Capture the cell that displays the provided text and extract its [x, y] central coordinate. 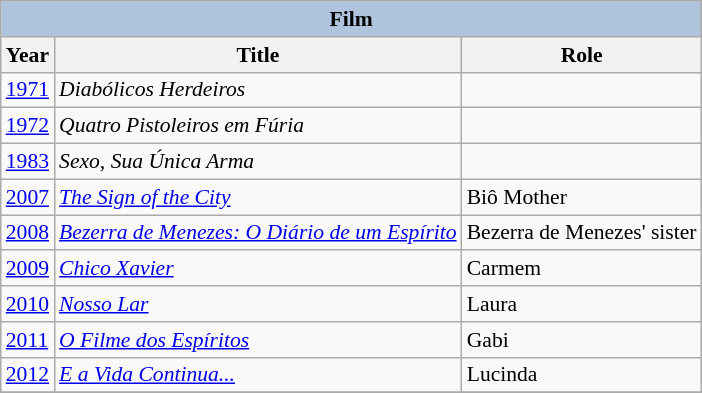
Sexo, Sua Única Arma [258, 162]
Role [582, 55]
2011 [28, 340]
1983 [28, 162]
Quatro Pistoleiros em Fúria [258, 126]
1972 [28, 126]
1971 [28, 90]
2007 [28, 197]
Nosso Lar [258, 304]
Diabólicos Herdeiros [258, 90]
Film [352, 19]
The Sign of the City [258, 197]
Title [258, 55]
Bezerra de Menezes: O Diário de um Espírito [258, 233]
2009 [28, 269]
Carmem [582, 269]
2012 [28, 375]
2008 [28, 233]
E a Vida Continua... [258, 375]
Gabi [582, 340]
O Filme dos Espíritos [258, 340]
Year [28, 55]
2010 [28, 304]
Chico Xavier [258, 269]
Biô Mother [582, 197]
Laura [582, 304]
Lucinda [582, 375]
Bezerra de Menezes' sister [582, 233]
